From the cell containing the given text, extract its center point as [x, y] coordinate. 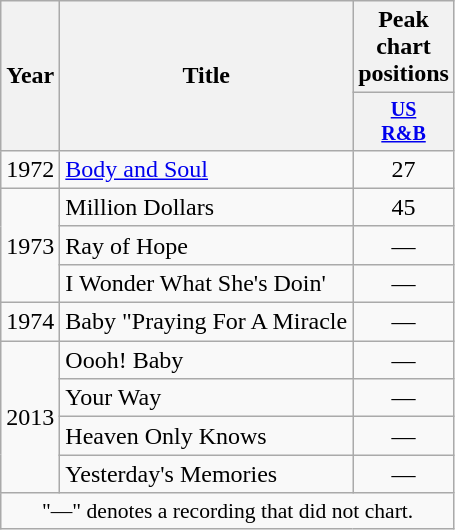
"—" denotes a recording that did not chart. [228, 511]
Year [30, 76]
Oooh! Baby [206, 360]
USR&B [404, 122]
Ray of Hope [206, 245]
Body and Soul [206, 169]
I Wonder What She's Doin' [206, 283]
Heaven Only Knows [206, 436]
27 [404, 169]
1972 [30, 169]
Peak chart positions [404, 47]
1974 [30, 322]
2013 [30, 417]
45 [404, 207]
Baby "Praying For A Miracle [206, 322]
Title [206, 76]
Million Dollars [206, 207]
1973 [30, 245]
Your Way [206, 398]
Yesterday's Memories [206, 474]
